Identify which cell holds the provided text, then report its (X, Y) central coordinate. 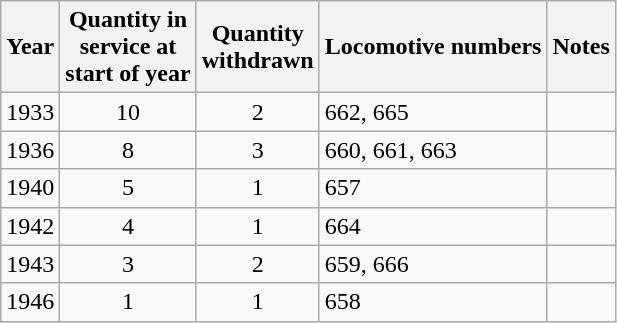
Year (30, 47)
658 (433, 302)
657 (433, 188)
1942 (30, 226)
8 (128, 150)
1940 (30, 188)
1936 (30, 150)
Notes (581, 47)
5 (128, 188)
1946 (30, 302)
10 (128, 112)
4 (128, 226)
1943 (30, 264)
662, 665 (433, 112)
1933 (30, 112)
660, 661, 663 (433, 150)
Quantity inservice atstart of year (128, 47)
664 (433, 226)
659, 666 (433, 264)
Quantitywithdrawn (258, 47)
Locomotive numbers (433, 47)
